Scan for the cell matching the given text and deliver its (x, y) coordinate at center. 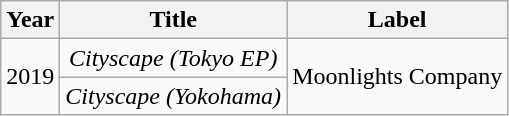
2019 (30, 77)
Label (398, 20)
Year (30, 20)
Moonlights Company (398, 77)
Title (174, 20)
Cityscape (Yokohama) (174, 96)
Cityscape (Tokyo EP) (174, 58)
